Locate the cell with the specified text and output its [X, Y] center coordinate. 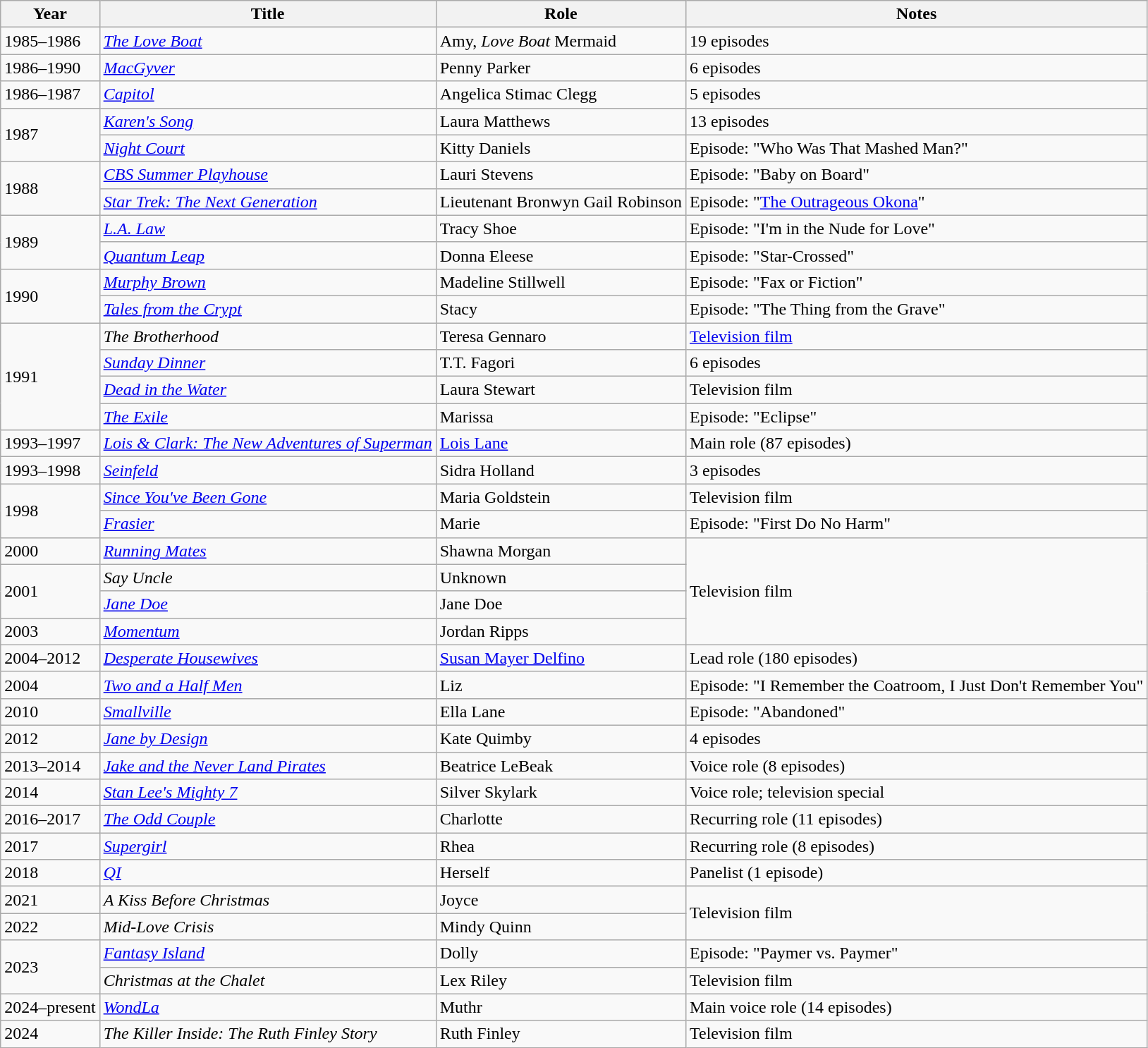
1988 [50, 188]
Kate Quimby [561, 738]
The Exile [268, 417]
Since You've Been Gone [268, 497]
Star Trek: The Next Generation [268, 202]
5 episodes [917, 95]
Ruth Finley [561, 1034]
Say Uncle [268, 578]
2003 [50, 631]
Mindy Quinn [561, 927]
Main role (87 episodes) [917, 444]
The Love Boat [268, 41]
Lieutenant Bronwyn Gail Robinson [561, 202]
1986–1990 [50, 68]
Maria Goldstein [561, 497]
Beatrice LeBeak [561, 765]
Desperate Housewives [268, 658]
Marissa [561, 417]
L.A. Law [268, 229]
Voice role (8 episodes) [917, 765]
2022 [50, 927]
Episode: "The Outrageous Okona" [917, 202]
QI [268, 873]
The Killer Inside: The Ruth Finley Story [268, 1034]
MacGyver [268, 68]
Tales from the Crypt [268, 309]
Murphy Brown [268, 282]
2001 [50, 591]
2014 [50, 793]
1986–1987 [50, 95]
Herself [561, 873]
1990 [50, 295]
Charlotte [561, 819]
Jane by Design [268, 738]
2000 [50, 551]
Episode: "Eclipse" [917, 417]
1987 [50, 135]
4 episodes [917, 738]
Liz [561, 685]
Lois Lane [561, 444]
Episode: "First Do No Harm" [917, 524]
1993–1998 [50, 470]
Kitty Daniels [561, 148]
2012 [50, 738]
Lead role (180 episodes) [917, 658]
CBS Summer Playhouse [268, 175]
Lauri Stevens [561, 175]
A Kiss Before Christmas [268, 900]
Rhea [561, 846]
Christmas at the Chalet [268, 980]
Susan Mayer Delfino [561, 658]
Smallville [268, 712]
1993–1997 [50, 444]
1991 [50, 377]
Two and a Half Men [268, 685]
Episode: "Who Was That Mashed Man?" [917, 148]
Recurring role (8 episodes) [917, 846]
Muthr [561, 1007]
Title [268, 14]
Episode: "I Remember the Coatroom, I Just Don't Remember You" [917, 685]
Fantasy Island [268, 953]
Stan Lee's Mighty 7 [268, 793]
Capitol [268, 95]
Ella Lane [561, 712]
Dead in the Water [268, 390]
Marie [561, 524]
Shawna Morgan [561, 551]
Dolly [561, 953]
Panelist (1 episode) [917, 873]
The Odd Couple [268, 819]
Episode: "Baby on Board" [917, 175]
2013–2014 [50, 765]
Stacy [561, 309]
Mid-Love Crisis [268, 927]
Running Mates [268, 551]
Episode: "Abandoned" [917, 712]
Sidra Holland [561, 470]
13 episodes [917, 121]
Recurring role (11 episodes) [917, 819]
Year [50, 14]
Donna Eleese [561, 255]
Tracy Shoe [561, 229]
1989 [50, 242]
The Brotherhood [268, 336]
Angelica Stimac Clegg [561, 95]
Unknown [561, 578]
Voice role; television special [917, 793]
Frasier [268, 524]
2024–present [50, 1007]
Main voice role (14 episodes) [917, 1007]
2004–2012 [50, 658]
2016–2017 [50, 819]
Notes [917, 14]
T.T. Fagori [561, 363]
Laura Matthews [561, 121]
WondLa [268, 1007]
Penny Parker [561, 68]
2017 [50, 846]
Episode: "I'm in the Nude for Love" [917, 229]
19 episodes [917, 41]
1985–1986 [50, 41]
Episode: "Fax or Fiction" [917, 282]
2010 [50, 712]
Lex Riley [561, 980]
2024 [50, 1034]
Sunday Dinner [268, 363]
Seinfeld [268, 470]
Teresa Gennaro [561, 336]
Role [561, 14]
2004 [50, 685]
Jake and the Never Land Pirates [268, 765]
2018 [50, 873]
Lois & Clark: The New Adventures of Superman [268, 444]
Quantum Leap [268, 255]
2021 [50, 900]
Silver Skylark [561, 793]
1998 [50, 511]
Amy, Love Boat Mermaid [561, 41]
Supergirl [268, 846]
3 episodes [917, 470]
Night Court [268, 148]
Joyce [561, 900]
Laura Stewart [561, 390]
Karen's Song [268, 121]
Episode: "The Thing from the Grave" [917, 309]
2023 [50, 967]
Episode: "Paymer vs. Paymer" [917, 953]
Jordan Ripps [561, 631]
Madeline Stillwell [561, 282]
Momentum [268, 631]
Episode: "Star-Crossed" [917, 255]
